For the text-containing cell, return its midpoint in [X, Y] coordinate format. 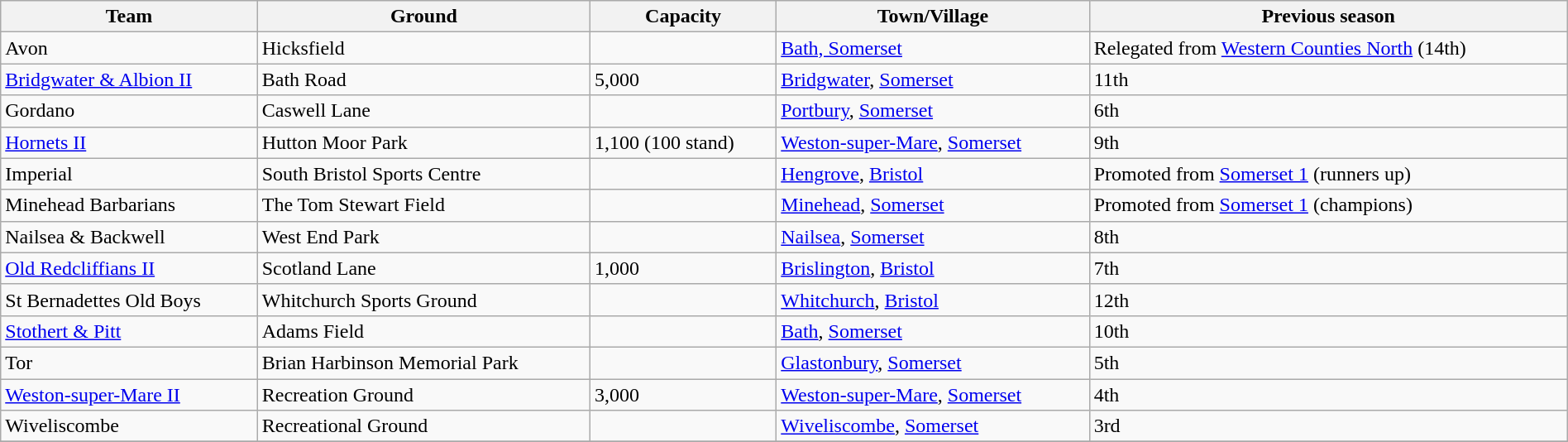
5,000 [683, 79]
Bath Road [423, 79]
Bridgwater & Albion II [129, 79]
Brian Harbinson Memorial Park [423, 363]
Promoted from Somerset 1 (champions) [1328, 205]
Brislington, Bristol [933, 268]
Nailsea & Backwell [129, 237]
Adams Field [423, 331]
Recreational Ground [423, 426]
Gordano [129, 111]
Hicksfield [423, 48]
Wiveliscombe, Somerset [933, 426]
Portbury, Somerset [933, 111]
Caswell Lane [423, 111]
Bridgwater, Somerset [933, 79]
Hornets II [129, 142]
Old Redcliffians II [129, 268]
3rd [1328, 426]
Minehead Barbarians [129, 205]
Scotland Lane [423, 268]
Capacity [683, 17]
Recreation Ground [423, 395]
Hutton Moor Park [423, 142]
Tor [129, 363]
The Tom Stewart Field [423, 205]
8th [1328, 237]
Relegated from Western Counties North (14th) [1328, 48]
12th [1328, 300]
South Bristol Sports Centre [423, 174]
Whitchurch Sports Ground [423, 300]
3,000 [683, 395]
5th [1328, 363]
Promoted from Somerset 1 (runners up) [1328, 174]
10th [1328, 331]
Hengrove, Bristol [933, 174]
Town/Village [933, 17]
11th [1328, 79]
Glastonbury, Somerset [933, 363]
St Bernadettes Old Boys [129, 300]
Stothert & Pitt [129, 331]
Minehead, Somerset [933, 205]
Nailsea, Somerset [933, 237]
Weston-super-Mare II [129, 395]
4th [1328, 395]
Previous season [1328, 17]
Team [129, 17]
Whitchurch, Bristol [933, 300]
Imperial [129, 174]
Ground [423, 17]
Avon [129, 48]
7th [1328, 268]
6th [1328, 111]
1,000 [683, 268]
1,100 (100 stand) [683, 142]
West End Park [423, 237]
9th [1328, 142]
Wiveliscombe [129, 426]
